Find where the given text appears and provide that cell's center as (x, y) coordinate. 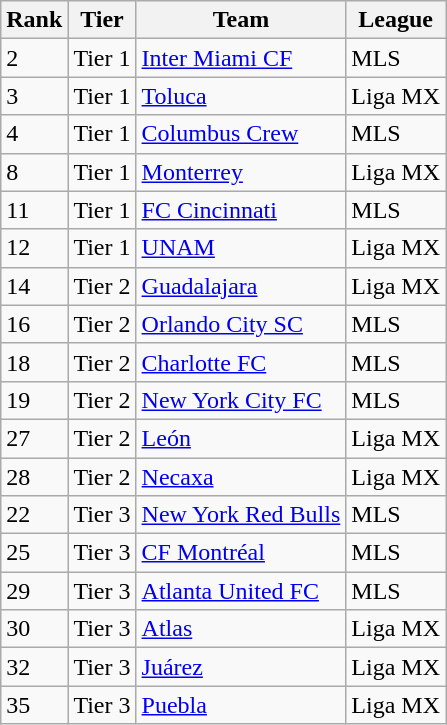
14 (34, 286)
32 (34, 667)
New York Red Bulls (241, 515)
Toluca (241, 96)
Inter Miami CF (241, 58)
Atlas (241, 629)
35 (34, 705)
UNAM (241, 248)
2 (34, 58)
New York City FC (241, 400)
Necaxa (241, 477)
CF Montréal (241, 553)
19 (34, 400)
Orlando City SC (241, 324)
25 (34, 553)
22 (34, 515)
Columbus Crew (241, 134)
28 (34, 477)
8 (34, 172)
18 (34, 362)
Monterrey (241, 172)
Tier (102, 20)
3 (34, 96)
Charlotte FC (241, 362)
Guadalajara (241, 286)
League (396, 20)
Rank (34, 20)
Atlanta United FC (241, 591)
4 (34, 134)
16 (34, 324)
FC Cincinnati (241, 210)
Team (241, 20)
Juárez (241, 667)
27 (34, 438)
29 (34, 591)
30 (34, 629)
12 (34, 248)
11 (34, 210)
Puebla (241, 705)
León (241, 438)
